Identify which cell holds the provided text, then report its (x, y) central coordinate. 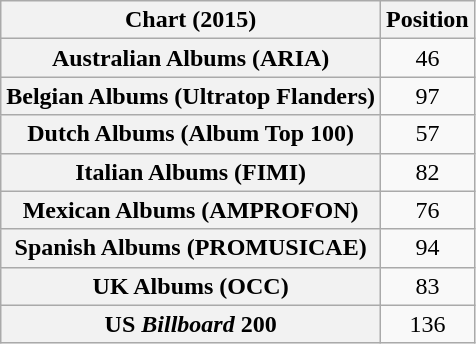
Belgian Albums (Ultratop Flanders) (191, 96)
83 (428, 286)
Dutch Albums (Album Top 100) (191, 134)
Italian Albums (FIMI) (191, 172)
97 (428, 96)
Chart (2015) (191, 20)
Mexican Albums (AMPROFON) (191, 210)
UK Albums (OCC) (191, 286)
76 (428, 210)
Australian Albums (ARIA) (191, 58)
82 (428, 172)
57 (428, 134)
US Billboard 200 (191, 324)
46 (428, 58)
Position (428, 20)
136 (428, 324)
94 (428, 248)
Spanish Albums (PROMUSICAE) (191, 248)
